Return (x, y) of the center of cell containing provided text 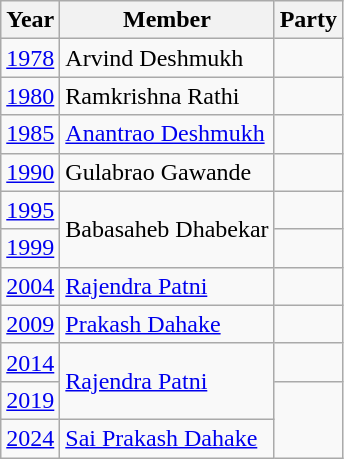
2024 (30, 438)
1980 (30, 96)
1995 (30, 210)
1990 (30, 172)
Arvind Deshmukh (167, 58)
Member (167, 20)
1978 (30, 58)
2009 (30, 324)
Ramkrishna Rathi (167, 96)
Sai Prakash Dahake (167, 438)
1985 (30, 134)
Party (308, 20)
1999 (30, 248)
Anantrao Deshmukh (167, 134)
Year (30, 20)
2014 (30, 362)
Gulabrao Gawande (167, 172)
2004 (30, 286)
Babasaheb Dhabekar (167, 229)
2019 (30, 400)
Prakash Dahake (167, 324)
